Provide the [x, y] coordinate of the cell's center where the given text is located.  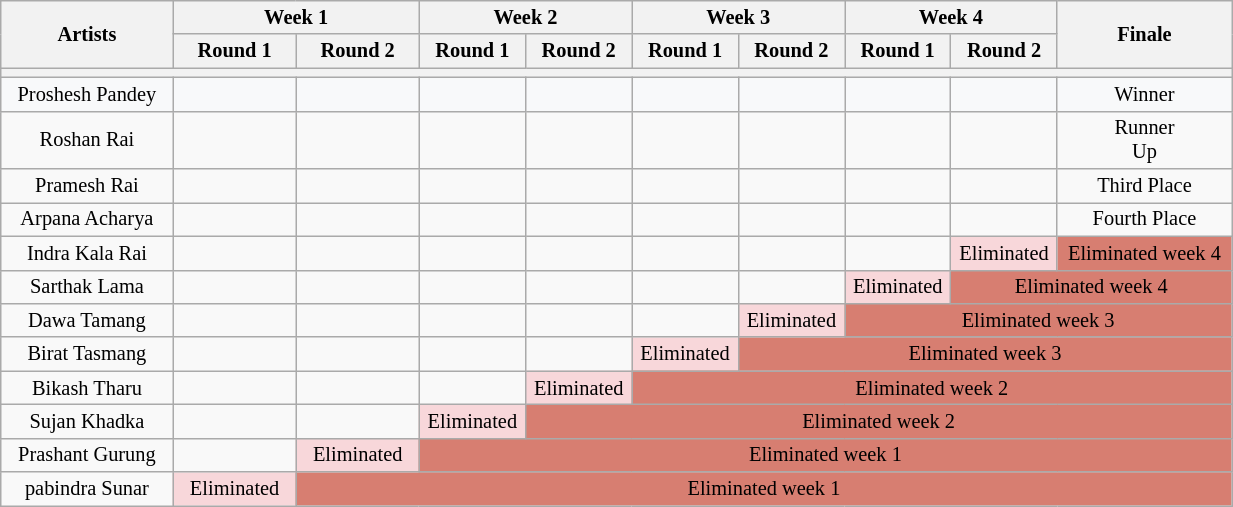
Roshan Rai [87, 140]
Artists [87, 34]
Arpana Acharya [87, 219]
pabindra Sunar [87, 489]
RunnerUp [1144, 140]
Prashant Gurung [87, 455]
Bikash Tharu [87, 388]
Week 3 [738, 17]
Pramesh Rai [87, 186]
Indra Kala Rai [87, 253]
Sujan Khadka [87, 421]
Proshesh Pandey [87, 94]
Sarthak Lama [87, 287]
Birat Tasmang [87, 354]
Week 4 [952, 17]
Third Place [1144, 186]
Week 1 [296, 17]
Fourth Place [1144, 219]
Week 2 [526, 17]
Winner [1144, 94]
Dawa Tamang [87, 320]
Finale [1144, 34]
